Identify which cell holds the provided text, then report its [x, y] central coordinate. 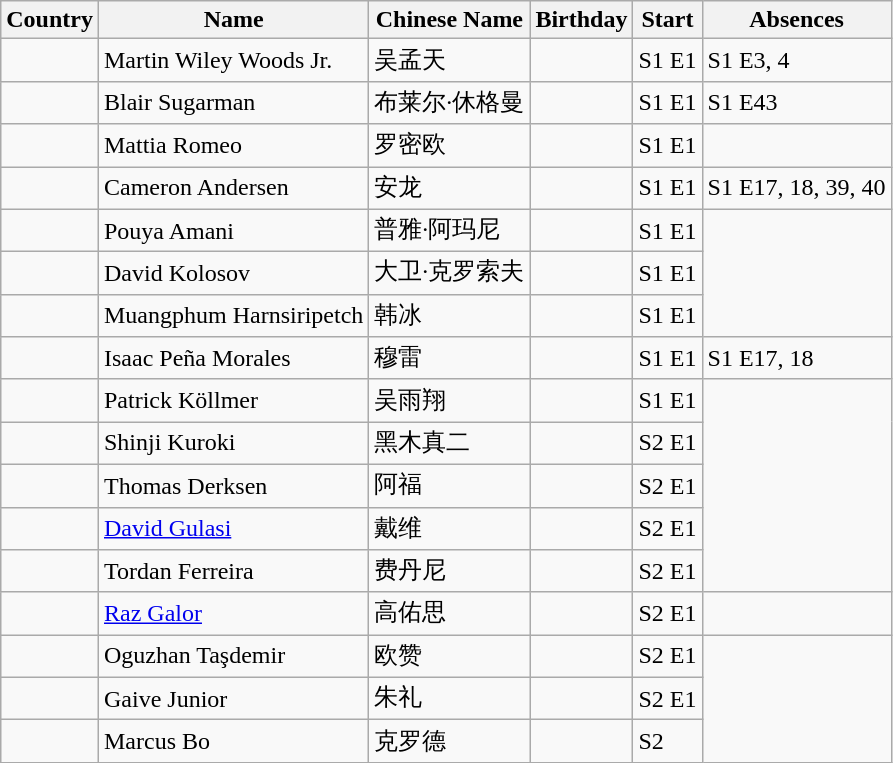
S1 E17, 18, 39, 40 [796, 188]
Oguzhan Taşdemir [233, 656]
安龙 [450, 188]
戴维 [450, 528]
高佑思 [450, 614]
Blair Sugarman [233, 102]
Country [50, 20]
Tordan Ferreira [233, 572]
Martin Wiley Woods Jr. [233, 60]
David Gulasi [233, 528]
Raz Galor [233, 614]
Thomas Derksen [233, 486]
Shinji Kuroki [233, 444]
Birthday [582, 20]
S1 E3, 4 [796, 60]
Patrick Köllmer [233, 400]
Pouya Amani [233, 230]
朱礼 [450, 698]
费丹尼 [450, 572]
罗密欧 [450, 146]
大卫·克罗索夫 [450, 274]
S1 E17, 18 [796, 358]
克罗德 [450, 742]
David Kolosov [233, 274]
Isaac Peña Morales [233, 358]
Mattia Romeo [233, 146]
吴孟天 [450, 60]
吴雨翔 [450, 400]
穆雷 [450, 358]
普雅·阿玛尼 [450, 230]
Start [668, 20]
Absences [796, 20]
Marcus Bo [233, 742]
Chinese Name [450, 20]
阿福 [450, 486]
Muangphum Harnsiripetch [233, 316]
布莱尔·休格曼 [450, 102]
S2 [668, 742]
韩冰 [450, 316]
欧赞 [450, 656]
黑木真二 [450, 444]
Cameron Andersen [233, 188]
Gaive Junior [233, 698]
Name [233, 20]
S1 E43 [796, 102]
